Locate the cell with the specified text and output its (X, Y) center coordinate. 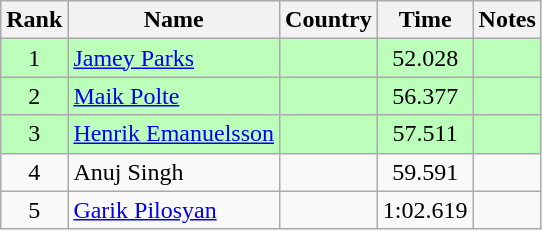
52.028 (425, 58)
Name (174, 20)
Time (425, 20)
Maik Polte (174, 96)
Garik Pilosyan (174, 210)
57.511 (425, 134)
2 (34, 96)
3 (34, 134)
1:02.619 (425, 210)
Rank (34, 20)
Anuj Singh (174, 172)
Country (329, 20)
4 (34, 172)
Jamey Parks (174, 58)
Henrik Emanuelsson (174, 134)
56.377 (425, 96)
1 (34, 58)
59.591 (425, 172)
Notes (507, 20)
5 (34, 210)
